Identify which cell holds the provided text, then report its [X, Y] central coordinate. 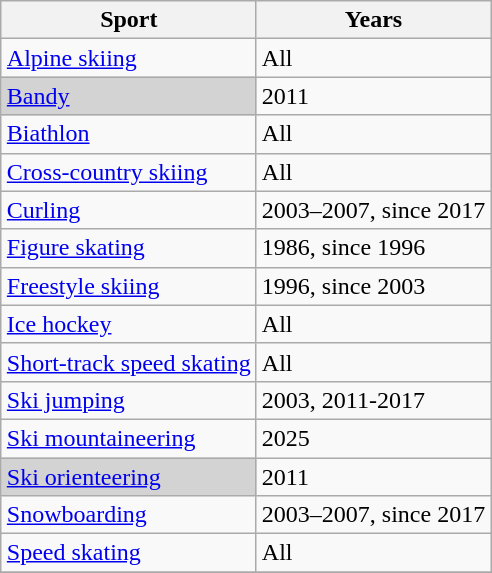
Years [373, 20]
Freestyle skiing [128, 286]
Ski orienteering [128, 477]
2003, 2011-2017 [373, 400]
Alpine skiing [128, 58]
Ice hockey [128, 324]
Short-track speed skating [128, 362]
Cross-country skiing [128, 172]
Ski mountaineering [128, 438]
Speed skating [128, 553]
Biathlon [128, 134]
Ski jumping [128, 400]
1986, since 1996 [373, 248]
Bandy [128, 96]
1996, since 2003 [373, 286]
Figure skating [128, 248]
Snowboarding [128, 515]
Sport [128, 20]
Curling [128, 210]
2025 [373, 438]
